Capture the cell that displays the provided text and extract its [X, Y] central coordinate. 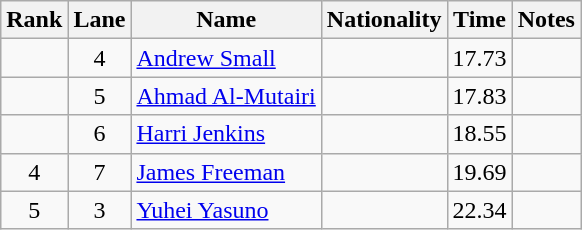
Harri Jenkins [226, 134]
Notes [546, 20]
3 [100, 210]
James Freeman [226, 172]
18.55 [480, 134]
Yuhei Yasuno [226, 210]
Name [226, 20]
22.34 [480, 210]
17.83 [480, 96]
Lane [100, 20]
Time [480, 20]
Nationality [384, 20]
Rank [34, 20]
Ahmad Al-Mutairi [226, 96]
7 [100, 172]
6 [100, 134]
19.69 [480, 172]
17.73 [480, 58]
Andrew Small [226, 58]
